Locate the cell with the specified text and output its (x, y) center coordinate. 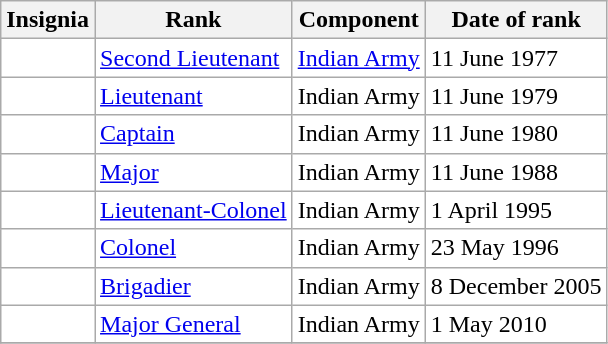
Captain (194, 134)
8 December 2005 (516, 286)
Major (194, 172)
Rank (194, 20)
Insignia (48, 20)
11 June 1977 (516, 58)
11 June 1980 (516, 134)
23 May 1996 (516, 248)
Colonel (194, 248)
Lieutenant (194, 96)
11 June 1979 (516, 96)
1 April 1995 (516, 210)
1 May 2010 (516, 324)
Date of rank (516, 20)
Lieutenant-Colonel (194, 210)
Component (358, 20)
Brigadier (194, 286)
11 June 1988 (516, 172)
Second Lieutenant (194, 58)
Major General (194, 324)
